Determine the (x, y) coordinate at the center of the cell enclosing the given text.  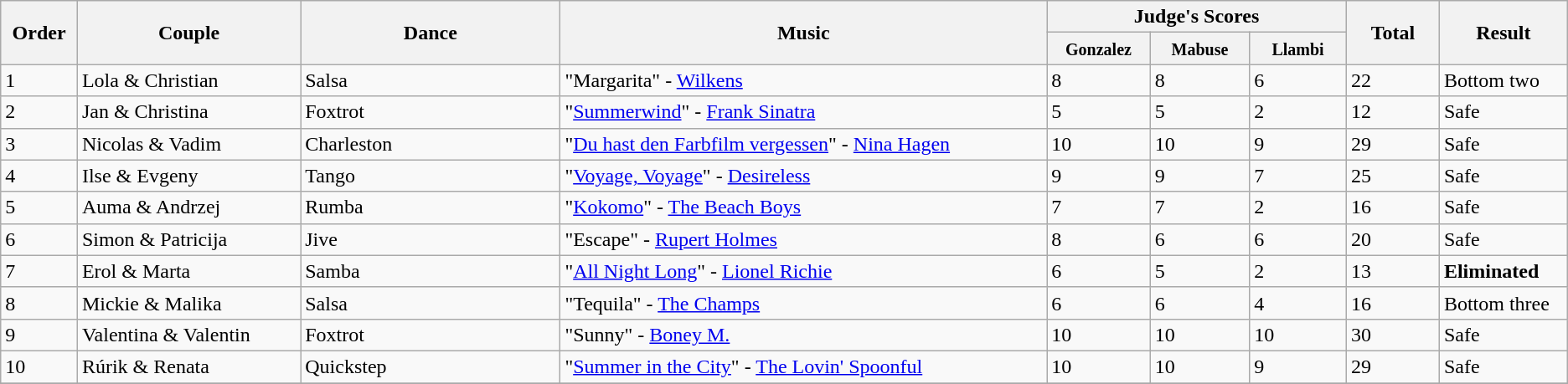
1 (39, 80)
"Summerwind" - Frank Sinatra (804, 112)
30 (1392, 335)
"Margarita" - Wilkens (804, 80)
Nicolas & Vadim (188, 144)
"Kokomo" - The Beach Boys (804, 207)
Llambi (1298, 49)
Jive (431, 239)
Erol & Marta (188, 271)
Result (1503, 33)
Bottom two (1503, 80)
Total (1392, 33)
Couple (188, 33)
3 (39, 144)
Eliminated (1503, 271)
13 (1392, 271)
Auma & Andrzej (188, 207)
Lola & Christian (188, 80)
Mabuse (1199, 49)
Simon & Patricija (188, 239)
20 (1392, 239)
Jan & Christina (188, 112)
Dance (431, 33)
12 (1392, 112)
25 (1392, 176)
Ilse & Evgeny (188, 176)
Valentina & Valentin (188, 335)
"Escape" - Rupert Holmes (804, 239)
Tango (431, 176)
"Tequila" - The Champs (804, 303)
Charleston (431, 144)
"Du hast den Farbfilm vergessen" - Nina Hagen (804, 144)
Samba (431, 271)
Rumba (431, 207)
"Summer in the City" - The Lovin' Spoonful (804, 366)
"All Night Long" - Lionel Richie (804, 271)
Gonzalez (1099, 49)
Quickstep (431, 366)
22 (1392, 80)
"Voyage, Voyage" - Desireless (804, 176)
Order (39, 33)
Bottom three (1503, 303)
"Sunny" - Boney M. (804, 335)
Judge's Scores (1197, 17)
Music (804, 33)
Mickie & Malika (188, 303)
Rúrik & Renata (188, 366)
